Provide the (X, Y) coordinate of the cell's center where the given text is located.  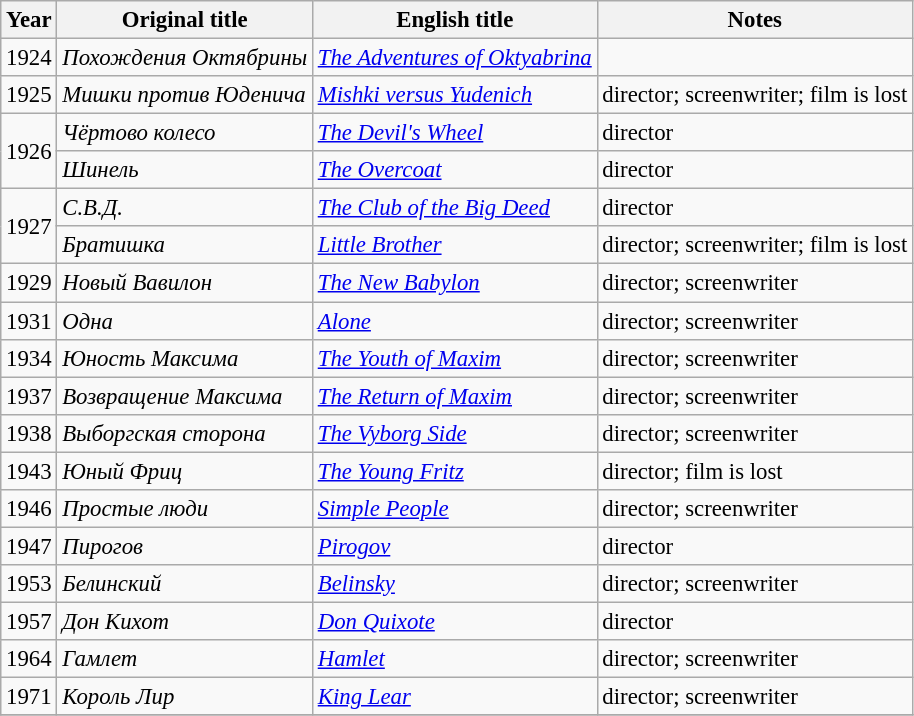
Pirogov (454, 546)
The Return of Maxim (454, 396)
С.В.Д. (185, 208)
Король Лир (185, 697)
1926 (29, 152)
1929 (29, 283)
The Adventures of Oktyabrina (454, 58)
Гамлет (185, 659)
Выборгская сторона (185, 433)
The Youth of Maxim (454, 358)
1971 (29, 697)
The Young Fritz (454, 471)
1927 (29, 226)
Братишка (185, 245)
1964 (29, 659)
Мишки против Юденича (185, 95)
Little Brother (454, 245)
The Overcoat (454, 170)
The Vyborg Side (454, 433)
Юность Максима (185, 358)
1938 (29, 433)
Belinsky (454, 584)
The New Babylon (454, 283)
Дон Кихот (185, 621)
Hamlet (454, 659)
The Club of the Big Deed (454, 208)
Mishki versus Yudenich (454, 95)
Original title (185, 20)
Don Quixote (454, 621)
King Lear (454, 697)
1937 (29, 396)
1943 (29, 471)
Simple People (454, 509)
Шинель (185, 170)
Чёртово колесо (185, 133)
Похождения Октябрины (185, 58)
1934 (29, 358)
director; film is lost (755, 471)
1953 (29, 584)
Простые люди (185, 509)
Возвращение Максима (185, 396)
Пирогов (185, 546)
The Devil's Wheel (454, 133)
Alone (454, 321)
Year (29, 20)
1925 (29, 95)
1924 (29, 58)
English title (454, 20)
Юный Фриц (185, 471)
Новый Вавилон (185, 283)
1946 (29, 509)
1931 (29, 321)
Белинский (185, 584)
1957 (29, 621)
Одна (185, 321)
1947 (29, 546)
Notes (755, 20)
